Output the (X, Y) coordinate of the center of the cell containing the given text.  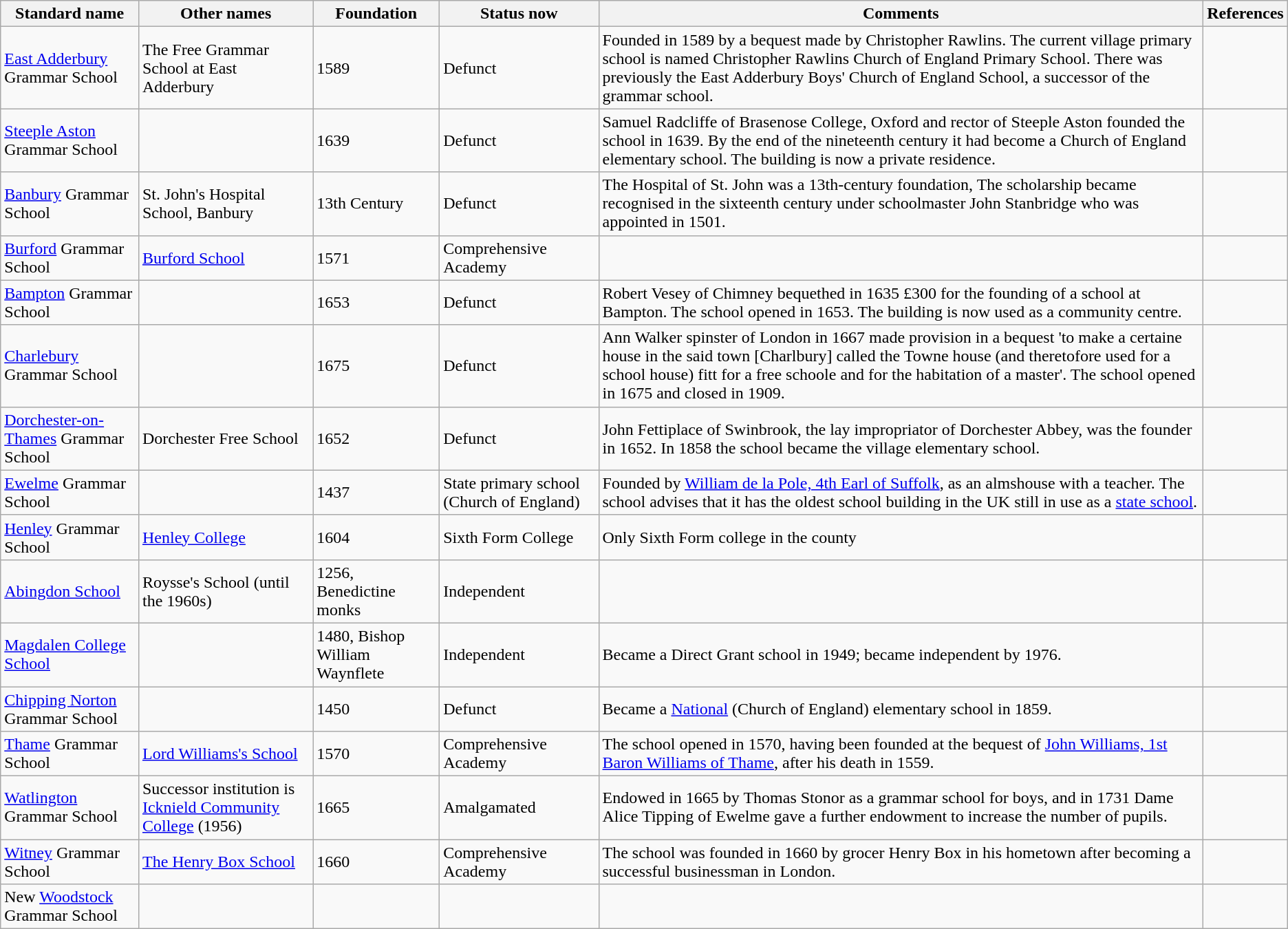
Bampton Grammar School (70, 303)
Standard name (70, 14)
Ewelme Grammar School (70, 493)
St. John's Hospital School, Banbury (226, 204)
Roysse's School (until the 1960s) (226, 591)
1665 (376, 808)
Dorchester Free School (226, 438)
1675 (376, 366)
Magdalen College School (70, 654)
Abingdon School (70, 591)
1256, Benedictine monks (376, 591)
1450 (376, 709)
Henley College (226, 537)
Comments (901, 14)
East Adderbury Grammar School (70, 67)
Witney Grammar School (70, 862)
1437 (376, 493)
Status now (519, 14)
Sixth Form College (519, 537)
Henley Grammar School (70, 537)
Chipping Norton Grammar School (70, 709)
The school opened in 1570, having been founded at the bequest of John Williams, 1st Baron Williams of Thame, after his death in 1559. (901, 754)
1639 (376, 140)
Amalgamated (519, 808)
Became a National (Church of England) elementary school in 1859. (901, 709)
13th Century (376, 204)
1604 (376, 537)
Foundation (376, 14)
Thame Grammar School (70, 754)
1653 (376, 303)
1570 (376, 754)
Became a Direct Grant school in 1949; became independent by 1976. (901, 654)
1571 (376, 257)
Steeple Aston Grammar School (70, 140)
New Woodstock Grammar School (70, 907)
References (1245, 14)
State primary school (Church of England) (519, 493)
Watlington Grammar School (70, 808)
1652 (376, 438)
Other names (226, 14)
1480, Bishop William Waynflete (376, 654)
Lord Williams's School (226, 754)
The school was founded in 1660 by grocer Henry Box in his hometown after becoming a successful businessman in London. (901, 862)
Burford School (226, 257)
Dorchester-on-Thames Grammar School (70, 438)
The Henry Box School (226, 862)
The Free Grammar School at East Adderbury (226, 67)
Banbury Grammar School (70, 204)
Burford Grammar School (70, 257)
1589 (376, 67)
1660 (376, 862)
Charlebury Grammar School (70, 366)
Only Sixth Form college in the county (901, 537)
Successor institution is Icknield Community College (1956) (226, 808)
